Output the [X, Y] coordinate of the center of the cell containing the given text.  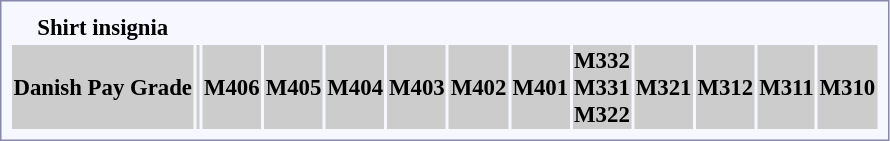
M310 [848, 87]
M402 [478, 87]
Danish Pay Grade [102, 87]
M311 [786, 87]
M401 [540, 87]
M332M331M322 [602, 87]
Shirt insignia [102, 27]
M406 [232, 87]
M312 [726, 87]
M404 [356, 87]
M403 [418, 87]
M405 [294, 87]
M321 [664, 87]
